For the text-containing cell, return its midpoint in [X, Y] coordinate format. 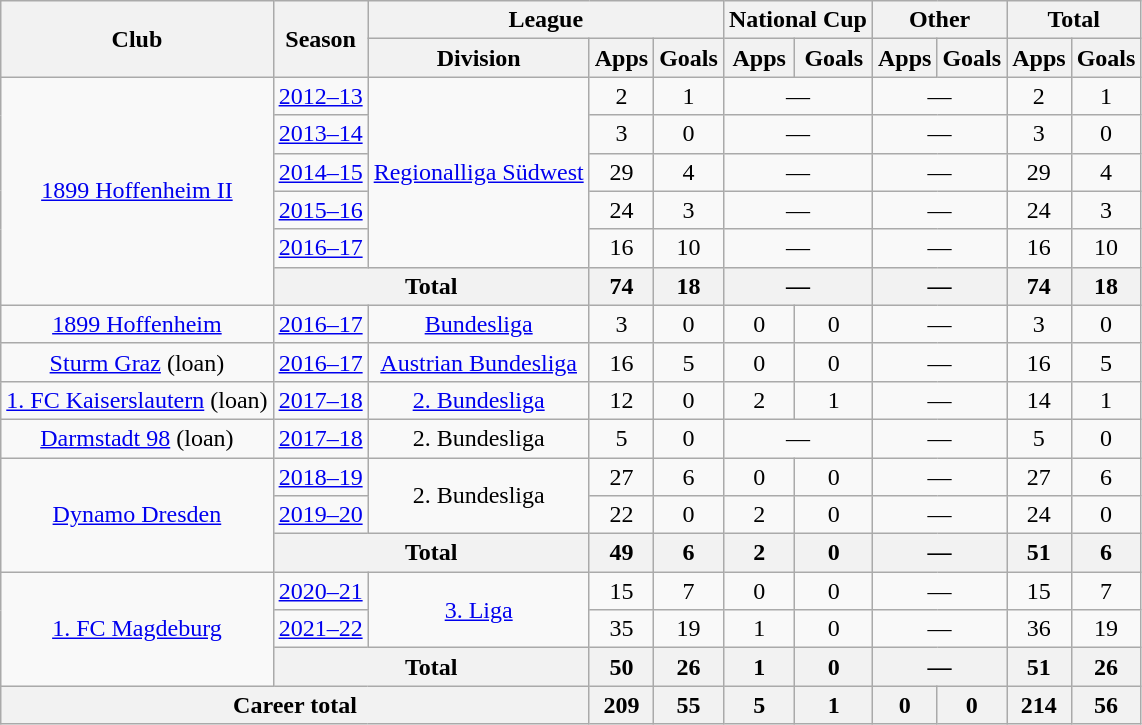
Sturm Graz (loan) [137, 362]
1899 Hoffenheim II [137, 191]
Regionalliga Südwest [478, 172]
209 [621, 705]
214 [1039, 705]
56 [1106, 705]
1899 Hoffenheim [137, 324]
2013–14 [320, 134]
12 [621, 400]
Austrian Bundesliga [478, 362]
2014–15 [320, 172]
Dynamo Dresden [137, 515]
Division [478, 58]
22 [621, 515]
35 [621, 629]
Bundesliga [478, 324]
14 [1039, 400]
League [546, 20]
36 [1039, 629]
2018–19 [320, 477]
National Cup [798, 20]
2019–20 [320, 515]
50 [621, 667]
1. FC Kaiserslautern (loan) [137, 400]
Other [939, 20]
Season [320, 39]
2012–13 [320, 96]
2015–16 [320, 210]
2020–21 [320, 591]
Club [137, 39]
2021–22 [320, 629]
Career total [295, 705]
Darmstadt 98 (loan) [137, 438]
49 [621, 553]
55 [689, 705]
1. FC Magdeburg [137, 629]
3. Liga [478, 610]
